Pinpoint the cell where the given text exists, returning its (X, Y) midpoint coordinate. 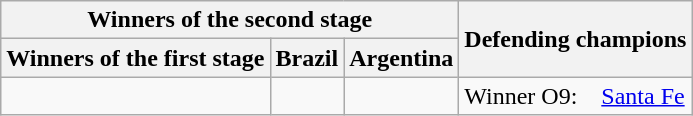
Brazil (307, 58)
Defending champions (576, 39)
Winners of the second stage (230, 20)
Argentina (402, 58)
Winner O9: Santa Fe (576, 96)
Winners of the first stage (136, 58)
